Scan for the cell matching the given text and deliver its (x, y) coordinate at center. 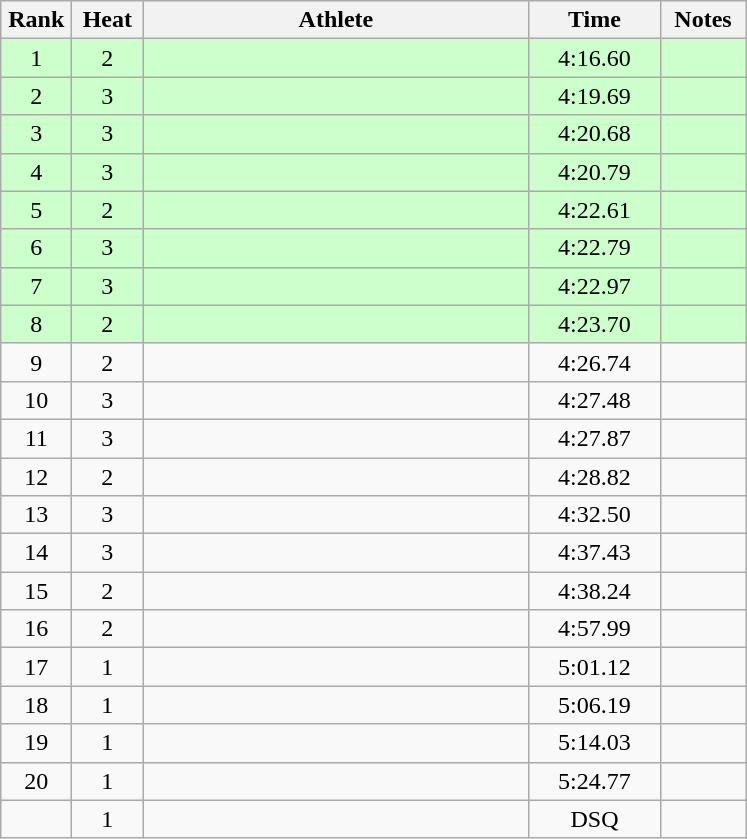
4:19.69 (594, 96)
4:22.79 (594, 248)
17 (36, 667)
4:27.87 (594, 438)
13 (36, 515)
4:22.97 (594, 286)
4:38.24 (594, 591)
DSQ (594, 819)
6 (36, 248)
5:14.03 (594, 743)
Time (594, 20)
4:23.70 (594, 324)
4:27.48 (594, 400)
16 (36, 629)
14 (36, 553)
5:01.12 (594, 667)
4:26.74 (594, 362)
4:22.61 (594, 210)
8 (36, 324)
4:37.43 (594, 553)
4:28.82 (594, 477)
4 (36, 172)
4:32.50 (594, 515)
15 (36, 591)
5 (36, 210)
12 (36, 477)
7 (36, 286)
9 (36, 362)
18 (36, 705)
19 (36, 743)
Rank (36, 20)
10 (36, 400)
5:06.19 (594, 705)
Notes (703, 20)
4:20.79 (594, 172)
4:16.60 (594, 58)
4:20.68 (594, 134)
11 (36, 438)
20 (36, 781)
Athlete (336, 20)
5:24.77 (594, 781)
Heat (108, 20)
4:57.99 (594, 629)
